Output the [x, y] coordinate of the center of the cell containing the given text.  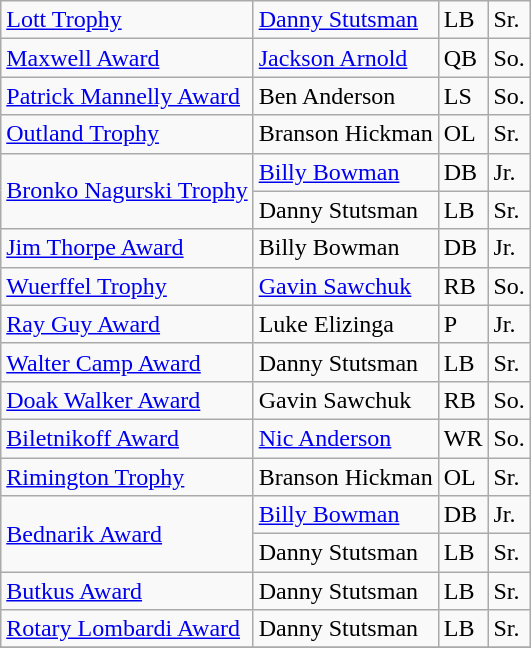
Luke Elizinga [346, 324]
Butkus Award [127, 591]
Doak Walker Award [127, 400]
Jackson Arnold [346, 58]
Biletnikoff Award [127, 438]
Outland Trophy [127, 134]
Rotary Lombardi Award [127, 629]
Nic Anderson [346, 438]
Maxwell Award [127, 58]
Bednarik Award [127, 534]
Ben Anderson [346, 96]
Jim Thorpe Award [127, 248]
P [463, 324]
Walter Camp Award [127, 362]
QB [463, 58]
Lott Trophy [127, 20]
Ray Guy Award [127, 324]
Bronko Nagurski Trophy [127, 191]
Patrick Mannelly Award [127, 96]
WR [463, 438]
Rimington Trophy [127, 477]
LS [463, 96]
Wuerffel Trophy [127, 286]
